Output the [x, y] coordinate of the center of the cell containing the given text.  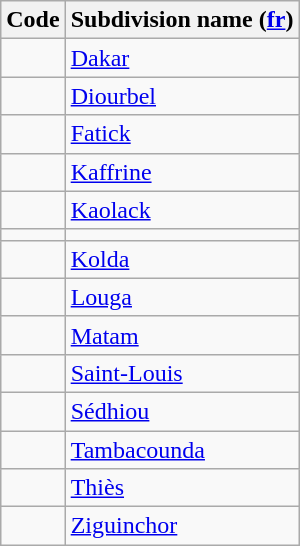
Kolda [182, 259]
Matam [182, 335]
Kaffrine [182, 172]
Tambacounda [182, 449]
Louga [182, 297]
Ziguinchor [182, 526]
Fatick [182, 134]
Sédhiou [182, 411]
Saint-Louis [182, 373]
Diourbel [182, 96]
Dakar [182, 58]
Kaolack [182, 210]
Thiès [182, 488]
Subdivision name (fr) [182, 20]
Code [33, 20]
